From the cell containing the given text, extract its center point as [x, y] coordinate. 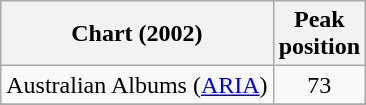
Peakposition [319, 34]
73 [319, 85]
Chart (2002) [137, 34]
Australian Albums (ARIA) [137, 85]
